Locate the cell with the specified text and output its [x, y] center coordinate. 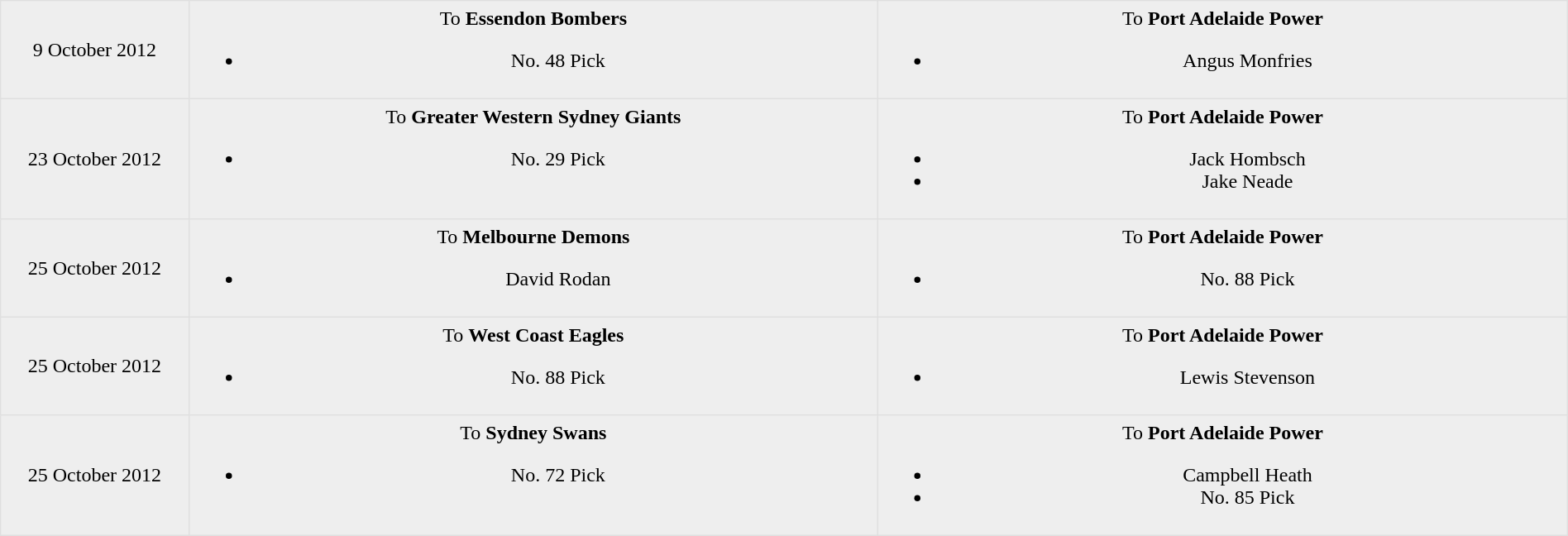
To Port Adelaide PowerJack HombschJake Neade [1223, 159]
To Melbourne DemonsDavid Rodan [533, 268]
To Greater Western Sydney GiantsNo. 29 Pick [533, 159]
To Essendon BombersNo. 48 Pick [533, 50]
To Port Adelaide PowerNo. 88 Pick [1223, 268]
9 October 2012 [94, 50]
To Port Adelaide PowerCampbell HeathNo. 85 Pick [1223, 476]
23 October 2012 [94, 159]
To Port Adelaide PowerAngus Monfries [1223, 50]
To Sydney SwansNo. 72 Pick [533, 476]
To Port Adelaide PowerLewis Stevenson [1223, 366]
To West Coast EaglesNo. 88 Pick [533, 366]
